Identify which cell holds the provided text, then report its [X, Y] central coordinate. 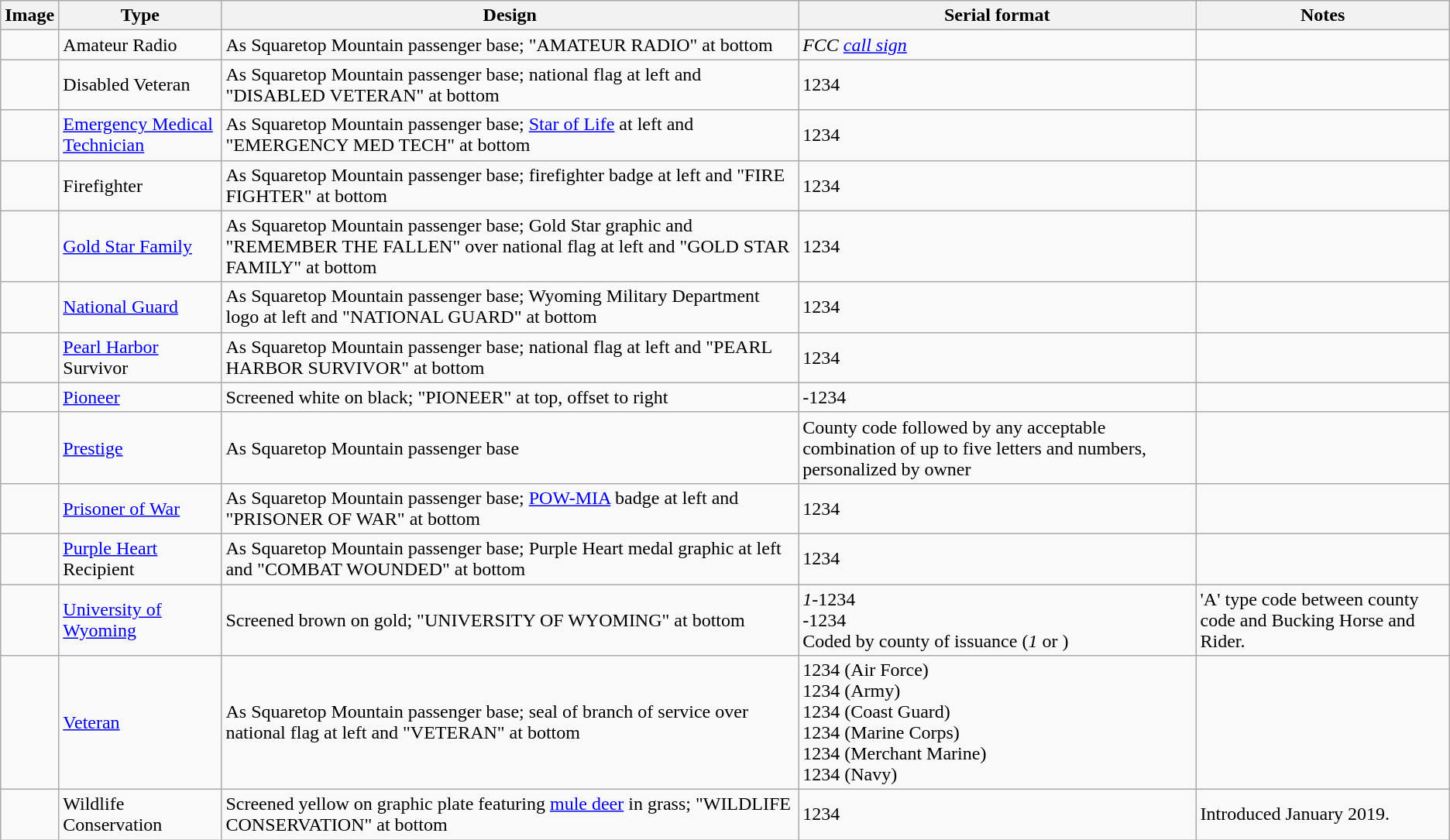
Veteran [140, 723]
As Squaretop Mountain passenger base; "AMATEUR RADIO" at bottom [510, 45]
Notes [1323, 15]
Wildlife Conservation [140, 814]
Image [29, 15]
University of Wyoming [140, 619]
Prestige [140, 447]
Screened white on black; "PIONEER" at top, offset to right [510, 397]
Design [510, 15]
Firefighter [140, 186]
As Squaretop Mountain passenger base [510, 447]
National Guard [140, 307]
As Squaretop Mountain passenger base; Purple Heart medal graphic at left and "COMBAT WOUNDED" at bottom [510, 559]
'A' type code between county code and Bucking Horse and Rider. [1323, 619]
As Squaretop Mountain passenger base; POW-MIA badge at left and "PRISONER OF WAR" at bottom [510, 508]
Prisoner of War [140, 508]
Disabled Veteran [140, 85]
FCC call sign [998, 45]
As Squaretop Mountain passenger base; firefighter badge at left and "FIRE FIGHTER" at bottom [510, 186]
1-1234-1234Coded by county of issuance (1 or ) [998, 619]
Pioneer [140, 397]
Introduced January 2019. [1323, 814]
As Squaretop Mountain passenger base; Wyoming Military Department logo at left and "NATIONAL GUARD" at bottom [510, 307]
As Squaretop Mountain passenger base; seal of branch of service over national flag at left and "VETERAN" at bottom [510, 723]
Screened yellow on graphic plate featuring mule deer in grass; "WILDLIFE CONSERVATION" at bottom [510, 814]
-1234 [998, 397]
As Squaretop Mountain passenger base; national flag at left and "DISABLED VETERAN" at bottom [510, 85]
Screened brown on gold; "UNIVERSITY OF WYOMING" at bottom [510, 619]
County code followed by any acceptable combination of up to five letters and numbers, personalized by owner [998, 447]
Pearl Harbor Survivor [140, 358]
1234 (Air Force)1234 (Army)1234 (Coast Guard)1234 (Marine Corps)1234 (Merchant Marine)1234 (Navy) [998, 723]
Serial format [998, 15]
Type [140, 15]
As Squaretop Mountain passenger base; national flag at left and "PEARL HARBOR SURVIVOR" at bottom [510, 358]
Purple Heart Recipient [140, 559]
As Squaretop Mountain passenger base; Gold Star graphic and "REMEMBER THE FALLEN" over national flag at left and "GOLD STAR FAMILY" at bottom [510, 246]
As Squaretop Mountain passenger base; Star of Life at left and "EMERGENCY MED TECH" at bottom [510, 135]
Amateur Radio [140, 45]
Emergency Medical Technician [140, 135]
Gold Star Family [140, 246]
